Find where the given text appears and provide that cell's center as (x, y) coordinate. 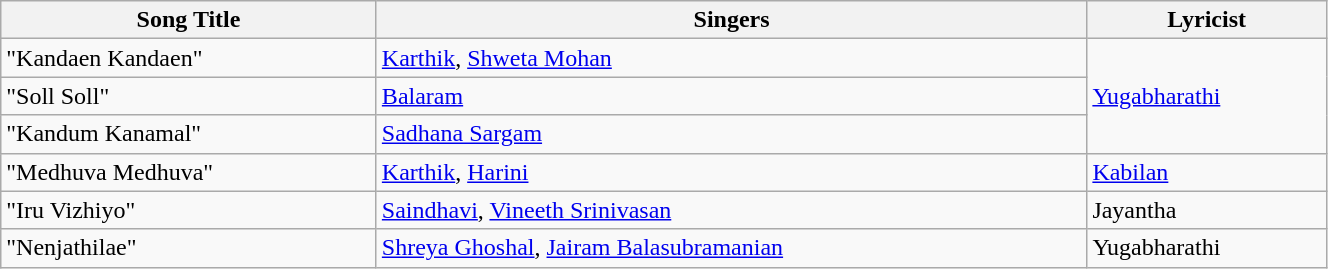
Karthik, Shweta Mohan (732, 58)
Saindhavi, Vineeth Srinivasan (732, 210)
Shreya Ghoshal, Jairam Balasubramanian (732, 248)
Kabilan (1207, 172)
Sadhana Sargam (732, 134)
Lyricist (1207, 20)
Balaram (732, 96)
Singers (732, 20)
"Kandaen Kandaen" (189, 58)
"Medhuva Medhuva" (189, 172)
"Kandum Kanamal" (189, 134)
"Soll Soll" (189, 96)
"Iru Vizhiyo" (189, 210)
Song Title (189, 20)
Jayantha (1207, 210)
"Nenjathilae" (189, 248)
Karthik, Harini (732, 172)
